From the cell containing the given text, extract its center point as (X, Y) coordinate. 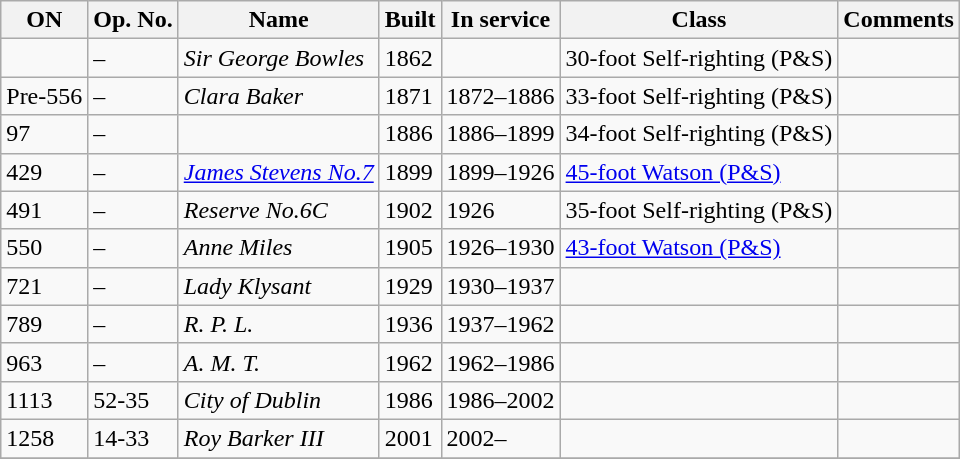
Class (699, 20)
James Stevens No.7 (278, 172)
963 (44, 362)
1899–1926 (500, 172)
Built (410, 20)
52-35 (133, 400)
1905 (410, 248)
Reserve No.6C (278, 210)
Sir George Bowles (278, 58)
721 (44, 286)
1886–1899 (500, 134)
1902 (410, 210)
1258 (44, 438)
Pre-556 (44, 96)
Name (278, 20)
1962 (410, 362)
1929 (410, 286)
43-foot Watson (P&S) (699, 248)
1886 (410, 134)
1899 (410, 172)
1926–1930 (500, 248)
Comments (899, 20)
1862 (410, 58)
34-foot Self-righting (P&S) (699, 134)
1930–1937 (500, 286)
Op. No. (133, 20)
1113 (44, 400)
A. M. T. (278, 362)
2001 (410, 438)
1871 (410, 96)
Anne Miles (278, 248)
33-foot Self-righting (P&S) (699, 96)
1937–1962 (500, 324)
45-foot Watson (P&S) (699, 172)
1926 (500, 210)
789 (44, 324)
550 (44, 248)
30-foot Self-righting (P&S) (699, 58)
429 (44, 172)
1986–2002 (500, 400)
97 (44, 134)
Lady Klysant (278, 286)
1986 (410, 400)
491 (44, 210)
ON (44, 20)
14-33 (133, 438)
35-foot Self-righting (P&S) (699, 210)
1872–1886 (500, 96)
Roy Barker III (278, 438)
In service (500, 20)
2002– (500, 438)
City of Dublin (278, 400)
1962–1986 (500, 362)
Clara Baker (278, 96)
1936 (410, 324)
R. P. L. (278, 324)
